Extract the [x, y] coordinate from the center of the cell holding the provided text.  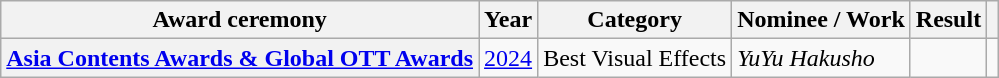
YuYu Hakusho [822, 58]
Asia Contents Awards & Global OTT Awards [240, 58]
Category [635, 20]
Result [948, 20]
Best Visual Effects [635, 58]
Award ceremony [240, 20]
Year [508, 20]
2024 [508, 58]
Nominee / Work [822, 20]
